Provide the (x, y) coordinate of the cell's center where the given text is located.  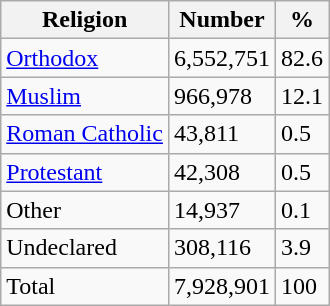
Other (85, 210)
Protestant (85, 172)
3.9 (302, 248)
100 (302, 286)
42,308 (222, 172)
82.6 (302, 58)
308,116 (222, 248)
43,811 (222, 134)
0.1 (302, 210)
14,937 (222, 210)
% (302, 20)
Muslim (85, 96)
Roman Catholic (85, 134)
Orthodox (85, 58)
Total (85, 286)
7,928,901 (222, 286)
Undeclared (85, 248)
Religion (85, 20)
Number (222, 20)
6,552,751 (222, 58)
966,978 (222, 96)
12.1 (302, 96)
